Pinpoint the cell where the given text exists, returning its [X, Y] midpoint coordinate. 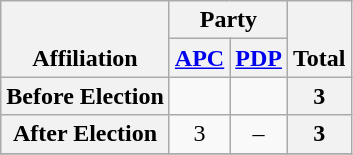
PDP [259, 58]
Before Election [86, 96]
Party [228, 20]
– [259, 134]
After Election [86, 134]
Affiliation [86, 39]
APC [199, 58]
Total [319, 39]
